Detect which cell encompasses the target text, then output its (x, y) center coordinate. 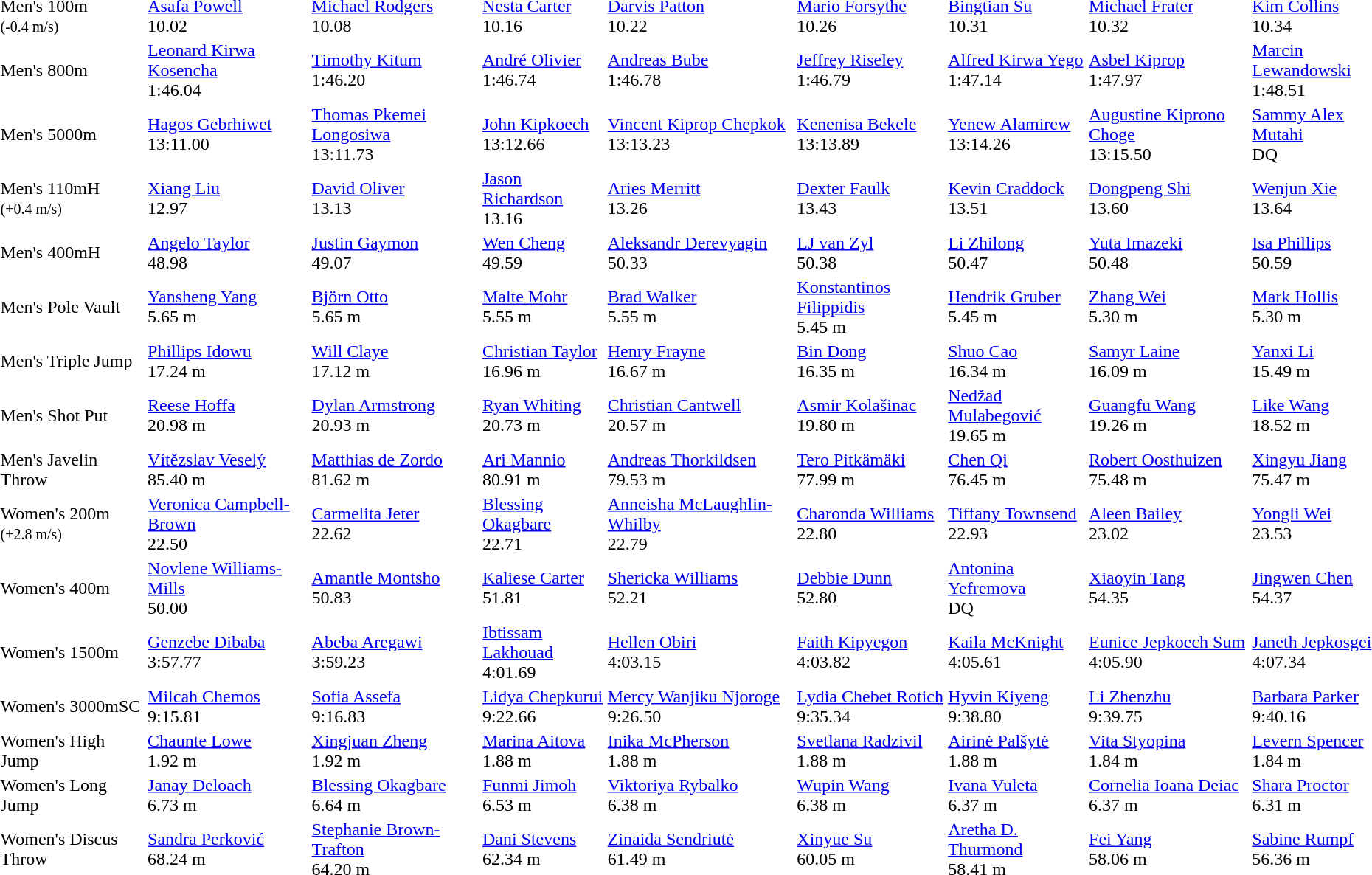
Blessing Okagbare 22.71 (543, 524)
Amantle Montsho 50.83 (395, 588)
Yenew Alamirew 13:14.26 (1016, 134)
Leonard Kirwa Kosencha 1:46.04 (228, 70)
Inika McPherson 1.88 m (700, 751)
Hyvin Kiyeng 9:38.80 (1016, 707)
Robert Oosthuizen 75.48 m (1168, 469)
David Oliver 13.13 (395, 198)
Airinė Palšytė 1.88 m (1016, 751)
Janay Deloach 6.73 m (228, 795)
Tiffany Townsend 22.93 (1016, 524)
Hagos Gebrhiwet 13:11.00 (228, 134)
Augustine Kiprono Choge 13:15.50 (1168, 134)
Hellen Obiri 4:03.15 (700, 652)
Lidya Chepkurui 9:22.66 (543, 707)
Kaila McKnight 4:05.61 (1016, 652)
Jeffrey Riseley 1:46.79 (870, 70)
Milcah Chemos 9:15.81 (228, 707)
Xiaoyin Tang 54.35 (1168, 588)
Viktoriya Rybalko 6.38 m (700, 795)
Vítězslav Veselý 85.40 m (228, 469)
Asmir Kolašinac 19.80 m (870, 415)
Hendrik Gruber 5.45 m (1016, 307)
Novlene Williams-Mills 50.00 (228, 588)
Timothy Kitum 1:46.20 (395, 70)
Aleen Bailey 23.02 (1168, 524)
Yansheng Yang 5.65 m (228, 307)
Xiang Liu 12.97 (228, 198)
Vincent Kiprop Chepkok 13:13.23 (700, 134)
Ibtissam Lakhouad 4:01.69 (543, 652)
Li Zhilong 50.47 (1016, 252)
Christian Taylor 16.96 m (543, 362)
LJ van Zyl 50.38 (870, 252)
Justin Gaymon 49.07 (395, 252)
Andreas Bube 1:46.78 (700, 70)
Debbie Dunn 52.80 (870, 588)
Faith Kipyegon 4:03.82 (870, 652)
Matthias de Zordo 81.62 m (395, 469)
Thomas Pkemei Longosiwa 13:11.73 (395, 134)
Malte Mohr 5.55 m (543, 307)
Charonda Williams 22.80 (870, 524)
Ryan Whiting 20.73 m (543, 415)
Genzebe Dibaba 3:57.77 (228, 652)
Shuo Cao 16.34 m (1016, 362)
Aries Merritt 13.26 (700, 198)
Vita Styopina 1.84 m (1168, 751)
Carmelita Jeter 22.62 (395, 524)
Jason Richardson 13.16 (543, 198)
Lydia Chebet Rotich 9:35.34 (870, 707)
Blessing Okagbare 6.64 m (395, 795)
Bin Dong 16.35 m (870, 362)
Shericka Williams 52.21 (700, 588)
Konstantinos Filippidis 5.45 m (870, 307)
Ari Mannio 80.91 m (543, 469)
Christian Cantwell 20.57 m (700, 415)
Marina Aitova 1.88 m (543, 751)
Kenenisa Bekele 13:13.89 (870, 134)
Chen Qi 76.45 m (1016, 469)
Wen Cheng 49.59 (543, 252)
Veronica Campbell-Brown 22.50 (228, 524)
Asbel Kiprop 1:47.97 (1168, 70)
Xingjuan Zheng 1.92 m (395, 751)
Chaunte Lowe 1.92 m (228, 751)
Zhang Wei 5.30 m (1168, 307)
Dongpeng Shi 13.60 (1168, 198)
Ivana Vuleta 6.37 m (1016, 795)
Yuta Imazeki 50.48 (1168, 252)
Funmi Jimoh 6.53 m (543, 795)
Will Claye 17.12 m (395, 362)
Tero Pitkämäki 77.99 m (870, 469)
Alfred Kirwa Yego 1:47.14 (1016, 70)
Kevin Craddock 13.51 (1016, 198)
Henry Frayne 16.67 m (700, 362)
Mercy Wanjiku Njoroge 9:26.50 (700, 707)
Samyr Laine 16.09 m (1168, 362)
Reese Hoffa 20.98 m (228, 415)
Phillips Idowu 17.24 m (228, 362)
Wupin Wang 6.38 m (870, 795)
Sofia Assefa 9:16.83 (395, 707)
Cornelia Ioana Deiac 6.37 m (1168, 795)
Aleksandr Derevyagin 50.33 (700, 252)
Svetlana Radzivil 1.88 m (870, 751)
Dexter Faulk 13.43 (870, 198)
Abeba Aregawi 3:59.23 (395, 652)
Andreas Thorkildsen 79.53 m (700, 469)
Angelo Taylor 48.98 (228, 252)
Antonina Yefremova DQ (1016, 588)
Dylan Armstrong 20.93 m (395, 415)
Brad Walker 5.55 m (700, 307)
Li Zhenzhu 9:39.75 (1168, 707)
Guangfu Wang 19.26 m (1168, 415)
Eunice Jepkoech Sum 4:05.90 (1168, 652)
Nedžad Mulabegović 19.65 m (1016, 415)
André Olivier 1:46.74 (543, 70)
Kaliese Carter 51.81 (543, 588)
John Kipkoech 13:12.66 (543, 134)
Björn Otto 5.65 m (395, 307)
Anneisha McLaughlin-Whilby 22.79 (700, 524)
